Pinpoint the cell where the given text exists, returning its [X, Y] midpoint coordinate. 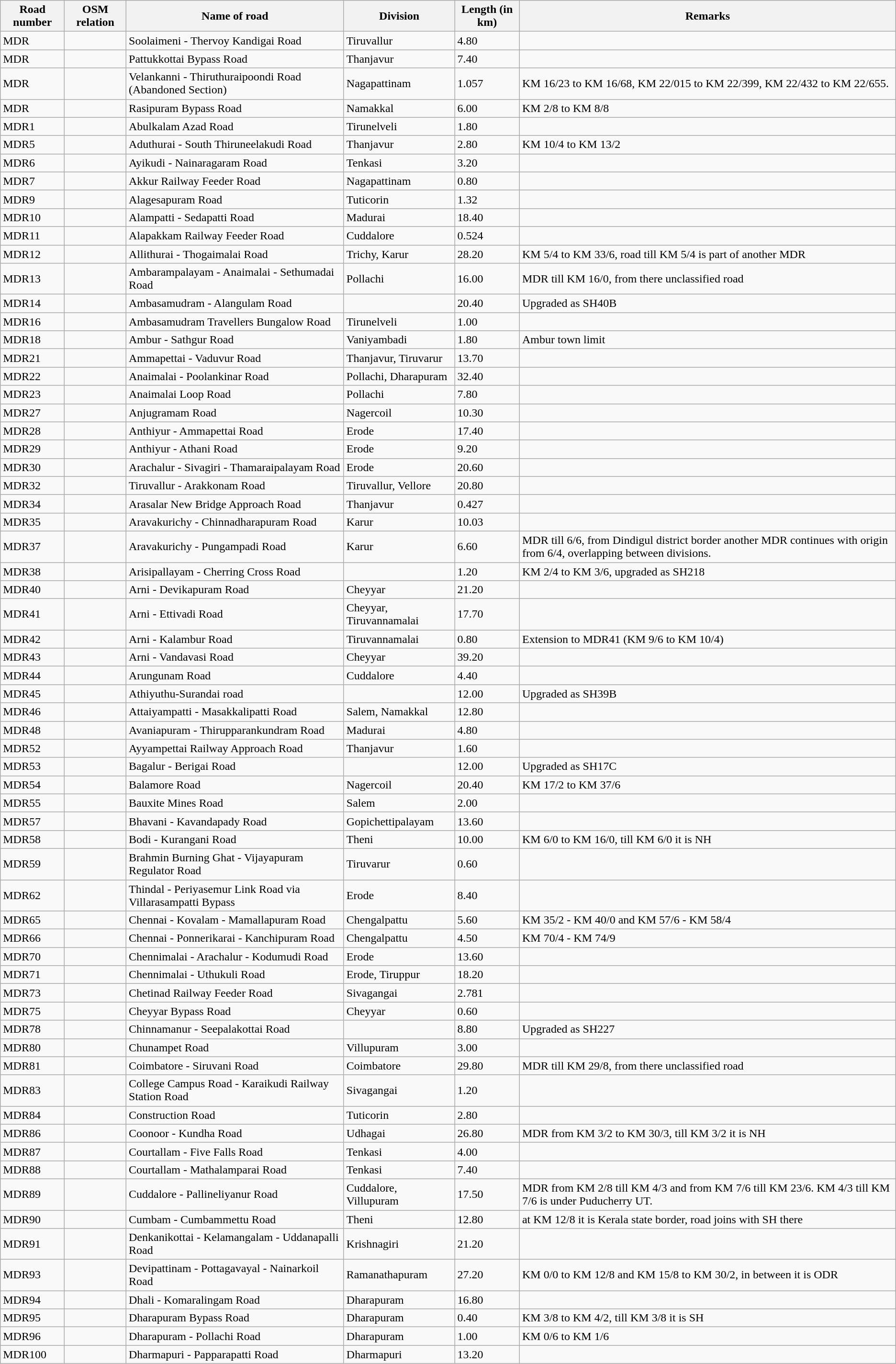
MDR57 [33, 821]
Anaimalai - Poolankinar Road [235, 376]
0.427 [487, 504]
Courtallam - Mathalamparai Road [235, 1170]
27.20 [487, 1275]
MDR58 [33, 839]
16.80 [487, 1300]
Coimbatore [399, 1066]
Dhali - Komaralingam Road [235, 1300]
Namakkal [399, 108]
18.40 [487, 217]
Thanjavur, Tiruvarur [399, 358]
KM 0/0 to KM 12/8 and KM 15/8 to KM 30/2, in between it is ODR [707, 1275]
Anthiyur - Athani Road [235, 449]
MDR73 [33, 993]
26.80 [487, 1133]
0.524 [487, 236]
2.781 [487, 993]
MDR43 [33, 657]
17.50 [487, 1194]
Arachalur - Sivagiri - Thamaraipalayam Road [235, 467]
KM 16/23 to KM 16/68, KM 22/015 to KM 22/399, KM 22/432 to KM 22/655. [707, 83]
Abulkalam Azad Road [235, 126]
4.40 [487, 676]
MDR12 [33, 254]
KM 70/4 - KM 74/9 [707, 938]
Tiruvallur, Vellore [399, 485]
MDR13 [33, 279]
Avaniapuram - Thirupparankundram Road [235, 730]
MDR52 [33, 748]
Name of road [235, 16]
MDR55 [33, 803]
Allithurai - Thogaimalai Road [235, 254]
8.80 [487, 1029]
Aduthurai - South Thiruneelakudi Road [235, 145]
MDR16 [33, 322]
Salem, Namakkal [399, 712]
MDR30 [33, 467]
17.70 [487, 615]
Upgraded as SH227 [707, 1029]
Villupuram [399, 1048]
MDR71 [33, 975]
Chennimalai - Uthukuli Road [235, 975]
MDR80 [33, 1048]
MDR till 6/6, from Dindigul district border another MDR continues with origin from 6/4, overlapping between divisions. [707, 547]
Gopichettipalayam [399, 821]
MDR70 [33, 957]
10.00 [487, 839]
Thindal - Periyasemur Link Road via Villarasampatti Bypass [235, 895]
Pollachi, Dharapuram [399, 376]
Ammapettai - Vaduvur Road [235, 358]
Chennimalai - Arachalur - Kodumudi Road [235, 957]
Balamore Road [235, 785]
Bhavani - Kavandapady Road [235, 821]
7.80 [487, 395]
Bodi - Kurangani Road [235, 839]
9.20 [487, 449]
Attaiyampatti - Masakkalipatti Road [235, 712]
MDR41 [33, 615]
Ambasamudram Travellers Bungalow Road [235, 322]
3.20 [487, 163]
Alampatti - Sedapatti Road [235, 217]
MDR22 [33, 376]
Athiyuthu-Surandai road [235, 694]
Upgraded as SH17C [707, 767]
MDR90 [33, 1219]
MDR till KM 16/0, from there unclassified road [707, 279]
MDR46 [33, 712]
MDR48 [33, 730]
Ambur - Sathgur Road [235, 340]
18.20 [487, 975]
KM 10/4 to KM 13/2 [707, 145]
Krishnagiri [399, 1244]
Ambarampalayam - Anaimalai - Sethumadai Road [235, 279]
4.50 [487, 938]
KM 2/4 to KM 3/6, upgraded as SH218 [707, 571]
Upgraded as SH39B [707, 694]
MDR89 [33, 1194]
Bauxite Mines Road [235, 803]
Cumbam - Cumbammettu Road [235, 1219]
Aravakurichy - Chinnadharapuram Road [235, 522]
Anaimalai Loop Road [235, 395]
4.00 [487, 1151]
at KM 12/8 it is Kerala state border, road joins with SH there [707, 1219]
MDR38 [33, 571]
MDR93 [33, 1275]
Cheyyar Bypass Road [235, 1011]
MDR65 [33, 920]
OSM relation [96, 16]
20.60 [487, 467]
Akkur Railway Feeder Road [235, 181]
13.70 [487, 358]
Salem [399, 803]
Dharmapuri - Papparapatti Road [235, 1354]
KM 2/8 to KM 8/8 [707, 108]
MDR66 [33, 938]
MDR7 [33, 181]
Arni - Devikapuram Road [235, 590]
Ambasamudram - Alangulam Road [235, 304]
Brahmin Burning Ghat - Vijayapuram Regulator Road [235, 864]
1.60 [487, 748]
Arungunam Road [235, 676]
Cuddalore - Pallineliyanur Road [235, 1194]
32.40 [487, 376]
MDR till KM 29/8, from there unclassified road [707, 1066]
Rasipuram Bypass Road [235, 108]
Cuddalore, Villupuram [399, 1194]
Ambur town limit [707, 340]
5.60 [487, 920]
Anjugramam Road [235, 413]
Courtallam - Five Falls Road [235, 1151]
MDR53 [33, 767]
MDR21 [33, 358]
MDR83 [33, 1091]
Trichy, Karur [399, 254]
Udhagai [399, 1133]
MDR37 [33, 547]
Bagalur - Berigai Road [235, 767]
Pattukkottai Bypass Road [235, 59]
KM 35/2 - KM 40/0 and KM 57/6 - KM 58/4 [707, 920]
MDR42 [33, 639]
MDR59 [33, 864]
Length (in km) [487, 16]
MDR54 [33, 785]
MDR from KM 2/8 till KM 4/3 and from KM 7/6 till KM 23/6. KM 4/3 till KM 7/6 is under Puducherry UT. [707, 1194]
Division [399, 16]
MDR23 [33, 395]
Erode, Tiruppur [399, 975]
20.80 [487, 485]
Chetinad Railway Feeder Road [235, 993]
Road number [33, 16]
Velankanni - Thiruthuraipoondi Road (Abandoned Section) [235, 83]
Aravakurichy - Pungampadi Road [235, 547]
10.30 [487, 413]
Alapakkam Railway Feeder Road [235, 236]
KM 5/4 to KM 33/6, road till KM 5/4 is part of another MDR [707, 254]
2.00 [487, 803]
MDR1 [33, 126]
1.057 [487, 83]
29.80 [487, 1066]
MDR5 [33, 145]
MDR29 [33, 449]
MDR91 [33, 1244]
Extension to MDR41 (KM 9/6 to KM 10/4) [707, 639]
MDR27 [33, 413]
MDR78 [33, 1029]
Remarks [707, 16]
MDR14 [33, 304]
39.20 [487, 657]
Arasalar New Bridge Approach Road [235, 504]
Coimbatore - Siruvani Road [235, 1066]
Chennai - Ponnerikarai - Kanchipuram Road [235, 938]
MDR10 [33, 217]
Coonoor - Kundha Road [235, 1133]
KM 6/0 to KM 16/0, till KM 6/0 it is NH [707, 839]
Arisipallayam - Cherring Cross Road [235, 571]
MDR95 [33, 1318]
MDR45 [33, 694]
MDR40 [33, 590]
MDR96 [33, 1336]
MDR87 [33, 1151]
1.32 [487, 199]
Cheyyar, Tiruvannamalai [399, 615]
Construction Road [235, 1115]
Tiruvarur [399, 864]
KM 3/8 to KM 4/2, till KM 3/8 it is SH [707, 1318]
Upgraded as SH40B [707, 304]
Arni - Ettivadi Road [235, 615]
MDR28 [33, 431]
Tiruvallur [399, 41]
Vaniyambadi [399, 340]
Ayikudi - Nainaragaram Road [235, 163]
MDR100 [33, 1354]
3.00 [487, 1048]
MDR35 [33, 522]
KM 0/6 to KM 1/6 [707, 1336]
MDR81 [33, 1066]
Ramanathapuram [399, 1275]
MDR84 [33, 1115]
Denkanikottai - Kelamangalam - Uddanapalli Road [235, 1244]
MDR86 [33, 1133]
Ayyampettai Railway Approach Road [235, 748]
Soolaimeni - Thervoy Kandigai Road [235, 41]
MDR34 [33, 504]
10.03 [487, 522]
MDR44 [33, 676]
MDR from KM 3/2 to KM 30/3, till KM 3/2 it is NH [707, 1133]
MDR6 [33, 163]
College Campus Road - Karaikudi Railway Station Road [235, 1091]
Tiruvallur - Arakkonam Road [235, 485]
MDR32 [33, 485]
Arni - Vandavasi Road [235, 657]
MDR11 [33, 236]
6.00 [487, 108]
Devipattinam - Pottagavayal - Nainarkoil Road [235, 1275]
MDR18 [33, 340]
Tiruvannamalai [399, 639]
MDR9 [33, 199]
Chinnamanur - Seepalakottai Road [235, 1029]
28.20 [487, 254]
6.60 [487, 547]
MDR88 [33, 1170]
16.00 [487, 279]
MDR94 [33, 1300]
17.40 [487, 431]
MDR75 [33, 1011]
Chunampet Road [235, 1048]
KM 17/2 to KM 37/6 [707, 785]
Dharapuram Bypass Road [235, 1318]
13.20 [487, 1354]
Dharapuram - Pollachi Road [235, 1336]
Dharmapuri [399, 1354]
Anthiyur - Ammapettai Road [235, 431]
Alagesapuram Road [235, 199]
0.40 [487, 1318]
Chennai - Kovalam - Mamallapuram Road [235, 920]
MDR62 [33, 895]
Arni - Kalambur Road [235, 639]
8.40 [487, 895]
